Identify which cell holds the provided text, then report its [x, y] central coordinate. 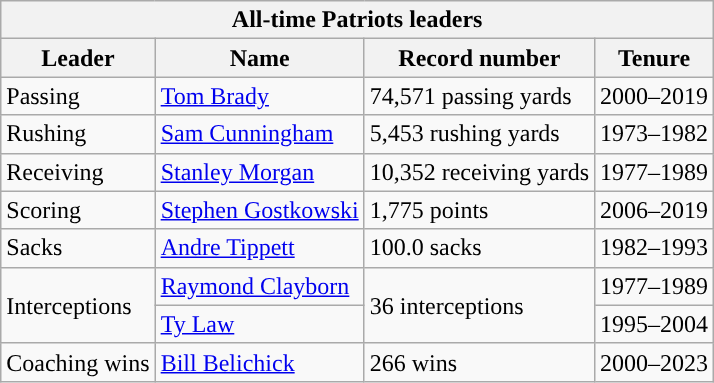
5,453 rushing yards [479, 134]
Tom Brady [260, 96]
Stanley Morgan [260, 172]
266 wins [479, 362]
1995–2004 [654, 324]
Coaching wins [78, 362]
Record number [479, 58]
1982–1993 [654, 248]
74,571 passing yards [479, 96]
Raymond Clayborn [260, 286]
Andre Tippett [260, 248]
2000–2019 [654, 96]
1973–1982 [654, 134]
Sacks [78, 248]
2000–2023 [654, 362]
Stephen Gostkowski [260, 210]
Bill Belichick [260, 362]
Rushing [78, 134]
Tenure [654, 58]
Receiving [78, 172]
Name [260, 58]
100.0 sacks [479, 248]
Ty Law [260, 324]
36 interceptions [479, 305]
1,775 points [479, 210]
Scoring [78, 210]
Sam Cunningham [260, 134]
All-time Patriots leaders [358, 20]
Leader [78, 58]
2006–2019 [654, 210]
Interceptions [78, 305]
Passing [78, 96]
10,352 receiving yards [479, 172]
